Identify which cell holds the provided text, then report its (X, Y) central coordinate. 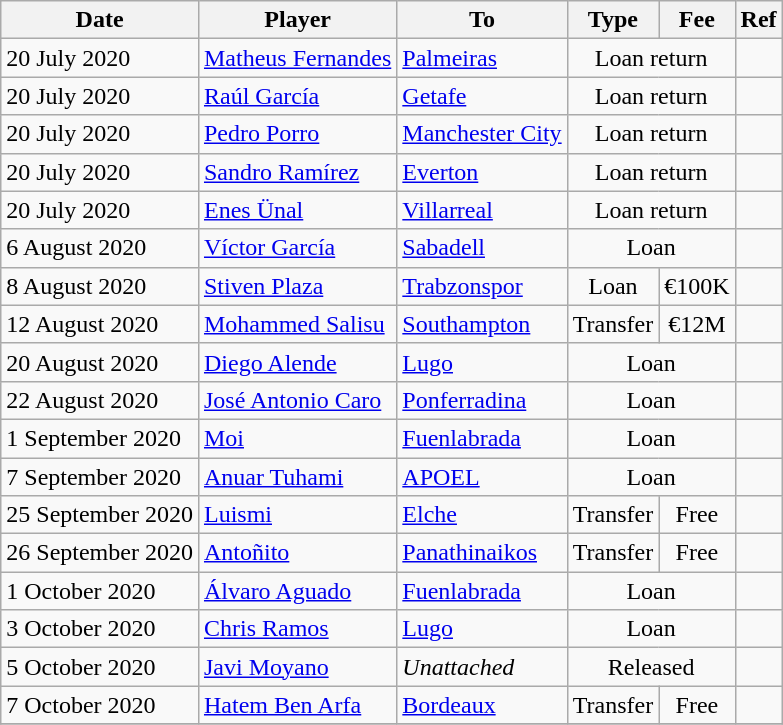
Anuar Tuhami (297, 477)
5 October 2020 (100, 667)
Luismi (297, 515)
Sandro Ramírez (297, 172)
22 August 2020 (100, 400)
12 August 2020 (100, 324)
7 September 2020 (100, 477)
Matheus Fernandes (297, 58)
Trabzonspor (482, 286)
Palmeiras (482, 58)
20 August 2020 (100, 362)
To (482, 20)
Getafe (482, 96)
€100K (697, 286)
Chris Ramos (297, 629)
25 September 2020 (100, 515)
Date (100, 20)
Ref (758, 20)
Unattached (482, 667)
3 October 2020 (100, 629)
APOEL (482, 477)
Raúl García (297, 96)
Released (651, 667)
Stiven Plaza (297, 286)
José Antonio Caro (297, 400)
Ponferradina (482, 400)
Panathinaikos (482, 553)
Víctor García (297, 248)
Álvaro Aguado (297, 591)
1 September 2020 (100, 438)
Mohammed Salisu (297, 324)
Enes Ünal (297, 210)
Moi (297, 438)
Fee (697, 20)
Southampton (482, 324)
Pedro Porro (297, 134)
Manchester City (482, 134)
Javi Moyano (297, 667)
Bordeaux (482, 705)
26 September 2020 (100, 553)
Type (613, 20)
6 August 2020 (100, 248)
Player (297, 20)
€12M (697, 324)
Antoñito (297, 553)
Everton (482, 172)
Elche (482, 515)
Sabadell (482, 248)
8 August 2020 (100, 286)
Hatem Ben Arfa (297, 705)
1 October 2020 (100, 591)
Diego Alende (297, 362)
7 October 2020 (100, 705)
Villarreal (482, 210)
